Output the (x, y) coordinate of the center of the cell containing the given text.  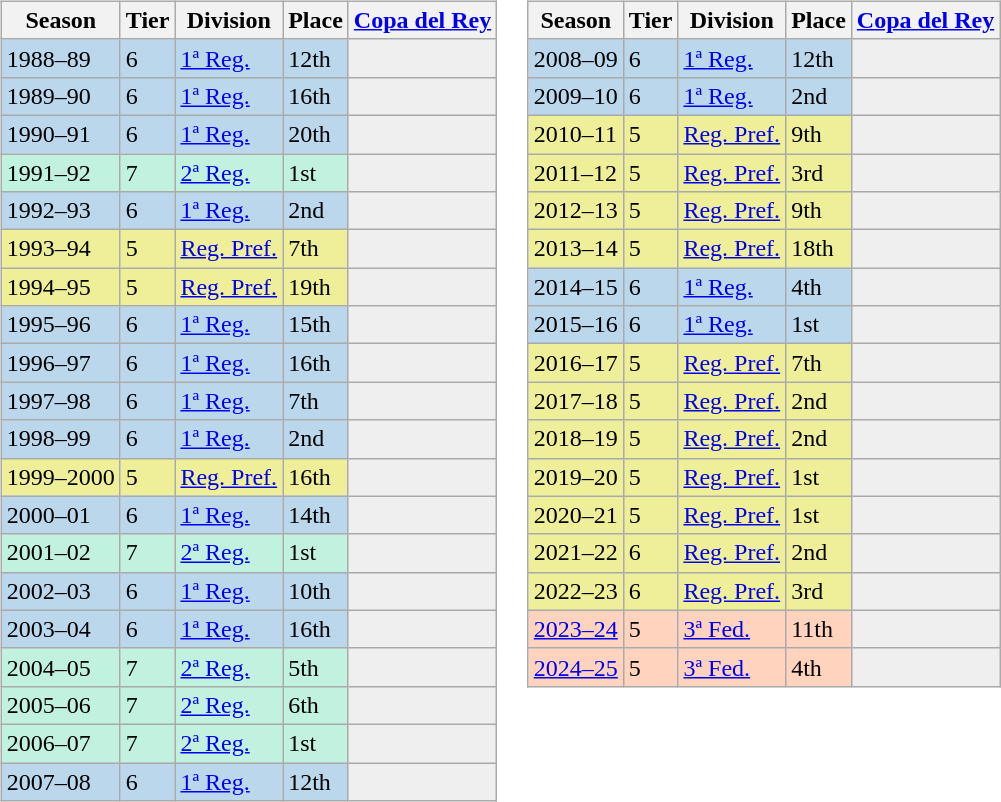
2002–03 (60, 591)
2021–22 (576, 553)
15th (316, 325)
2014–15 (576, 287)
2023–24 (576, 629)
1996–97 (60, 363)
2011–12 (576, 173)
1997–98 (60, 401)
2022–23 (576, 591)
1992–93 (60, 211)
1991–92 (60, 173)
1998–99 (60, 439)
2001–02 (60, 553)
2005–06 (60, 705)
20th (316, 134)
5th (316, 667)
2018–19 (576, 439)
2024–25 (576, 667)
2015–16 (576, 325)
1990–91 (60, 134)
1989–90 (60, 96)
19th (316, 287)
2004–05 (60, 667)
1993–94 (60, 249)
10th (316, 591)
2009–10 (576, 96)
2007–08 (60, 781)
2019–20 (576, 477)
2008–09 (576, 58)
2010–11 (576, 134)
2016–17 (576, 363)
2013–14 (576, 249)
2017–18 (576, 401)
11th (819, 629)
1994–95 (60, 287)
6th (316, 705)
2020–21 (576, 515)
2012–13 (576, 211)
18th (819, 249)
2006–07 (60, 743)
14th (316, 515)
1999–2000 (60, 477)
1988–89 (60, 58)
2000–01 (60, 515)
1995–96 (60, 325)
2003–04 (60, 629)
